Determine the [X, Y] coordinate at the center of the cell enclosing the given text.  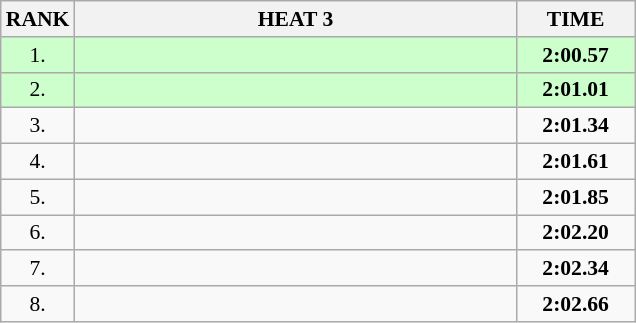
8. [38, 304]
2. [38, 90]
2:00.57 [576, 55]
5. [38, 197]
HEAT 3 [295, 19]
4. [38, 162]
7. [38, 269]
1. [38, 55]
2:01.85 [576, 197]
6. [38, 233]
2:02.34 [576, 269]
2:01.61 [576, 162]
2:01.34 [576, 126]
2:02.66 [576, 304]
2:02.20 [576, 233]
TIME [576, 19]
3. [38, 126]
RANK [38, 19]
2:01.01 [576, 90]
